Output the [X, Y] coordinate of the center of the cell containing the given text.  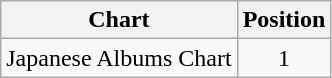
1 [284, 58]
Position [284, 20]
Japanese Albums Chart [119, 58]
Chart [119, 20]
